Pinpoint the cell where the given text exists, returning its [x, y] midpoint coordinate. 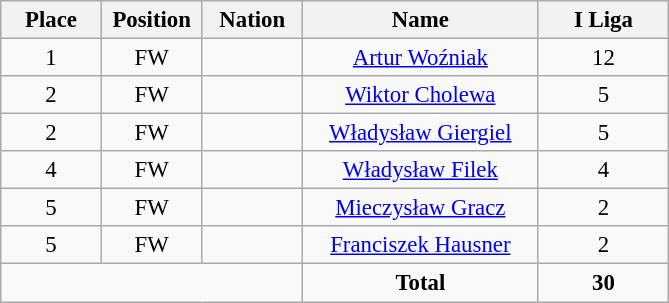
Mieczysław Gracz [421, 208]
1 [52, 58]
Artur Woźniak [421, 58]
Name [421, 20]
Władysław Giergiel [421, 133]
Władysław Filek [421, 170]
Wiktor Cholewa [421, 95]
Place [52, 20]
30 [604, 283]
Franciszek Hausner [421, 245]
Position [152, 20]
12 [604, 58]
I Liga [604, 20]
Nation [252, 20]
Total [421, 283]
